Search for the cell housing the specified text and yield its [X, Y] center coordinate. 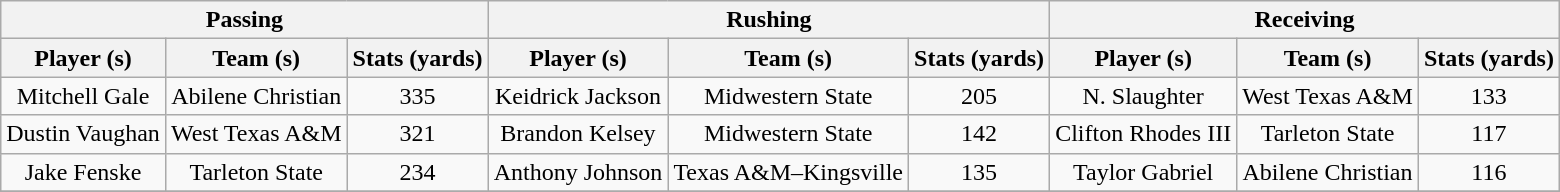
Jake Fenske [84, 172]
Dustin Vaughan [84, 134]
Taylor Gabriel [1144, 172]
Passing [244, 20]
Mitchell Gale [84, 96]
N. Slaughter [1144, 96]
142 [980, 134]
205 [980, 96]
Anthony Johnson [578, 172]
117 [1488, 134]
Brandon Kelsey [578, 134]
234 [418, 172]
Keidrick Jackson [578, 96]
Clifton Rhodes III [1144, 134]
321 [418, 134]
116 [1488, 172]
Texas A&M–Kingsville [788, 172]
Rushing [769, 20]
133 [1488, 96]
Receiving [1305, 20]
335 [418, 96]
135 [980, 172]
